Determine the (x, y) coordinate at the center of the cell enclosing the given text.  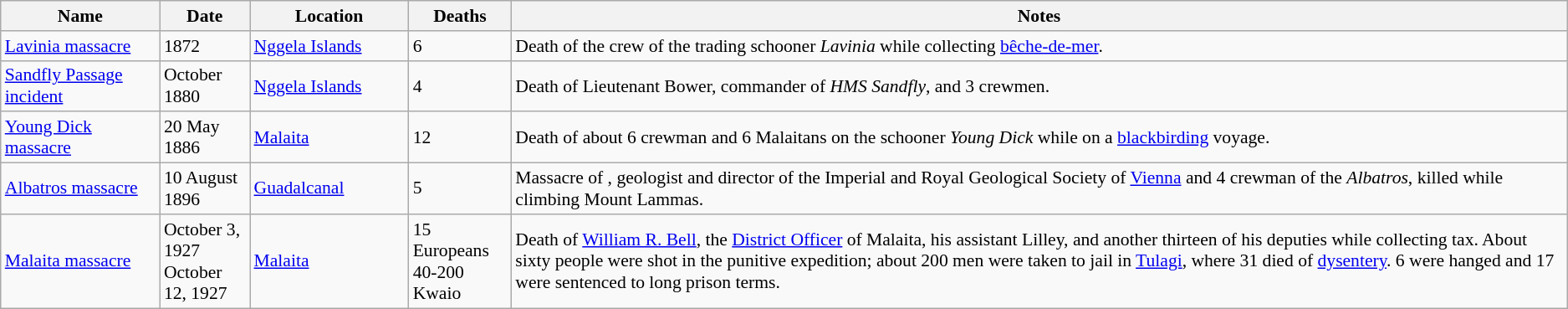
Date (205, 16)
Location (329, 16)
October 3, 1927October 12, 1927 (205, 261)
10 August 1896 (205, 189)
Lavinia massacre (80, 46)
Malaita massacre (80, 261)
6 (460, 46)
Death of Lieutenant Bower, commander of HMS Sandfly, and 3 crewmen. (1039, 85)
Young Dick massacre (80, 137)
Albatros massacre (80, 189)
October 1880 (205, 85)
1872 (205, 46)
Sandfly Passage incident (80, 85)
4 (460, 85)
15 Europeans40-200 Kwaio (460, 261)
Death of the crew of the trading schooner Lavinia while collecting bêche-de-mer. (1039, 46)
5 (460, 189)
Guadalcanal (329, 189)
Name (80, 16)
Notes (1039, 16)
Deaths (460, 16)
Death of about 6 crewman and 6 Malaitans on the schooner Young Dick while on a blackbirding voyage. (1039, 137)
20 May 1886 (205, 137)
12 (460, 137)
